Detect which cell encompasses the target text, then output its [X, Y] center coordinate. 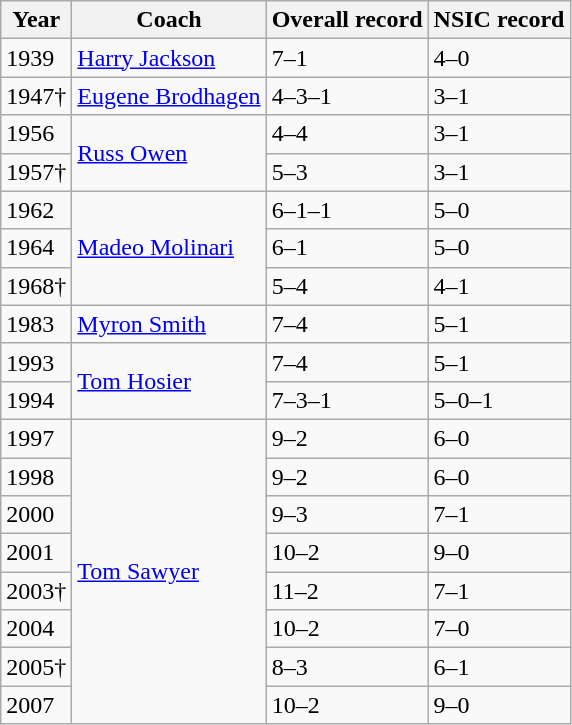
8–3 [347, 667]
1983 [36, 324]
Eugene Brodhagen [169, 96]
5–4 [347, 286]
1947† [36, 96]
2001 [36, 553]
5–0–1 [499, 400]
1956 [36, 134]
1997 [36, 438]
NSIC record [499, 20]
1968† [36, 286]
1964 [36, 248]
Russ Owen [169, 153]
4–1 [499, 286]
Year [36, 20]
Tom Sawyer [169, 571]
1962 [36, 210]
4–4 [347, 134]
9–3 [347, 515]
Tom Hosier [169, 381]
6–1–1 [347, 210]
2003† [36, 591]
7–3–1 [347, 400]
7–0 [499, 629]
Madeo Molinari [169, 248]
Harry Jackson [169, 58]
1998 [36, 477]
Myron Smith [169, 324]
2005† [36, 667]
5–3 [347, 172]
1957† [36, 172]
11–2 [347, 591]
1939 [36, 58]
2000 [36, 515]
4–0 [499, 58]
1994 [36, 400]
Coach [169, 20]
2004 [36, 629]
4–3–1 [347, 96]
2007 [36, 705]
1993 [36, 362]
Overall record [347, 20]
